Extract the (x, y) coordinate from the center of the cell holding the provided text.  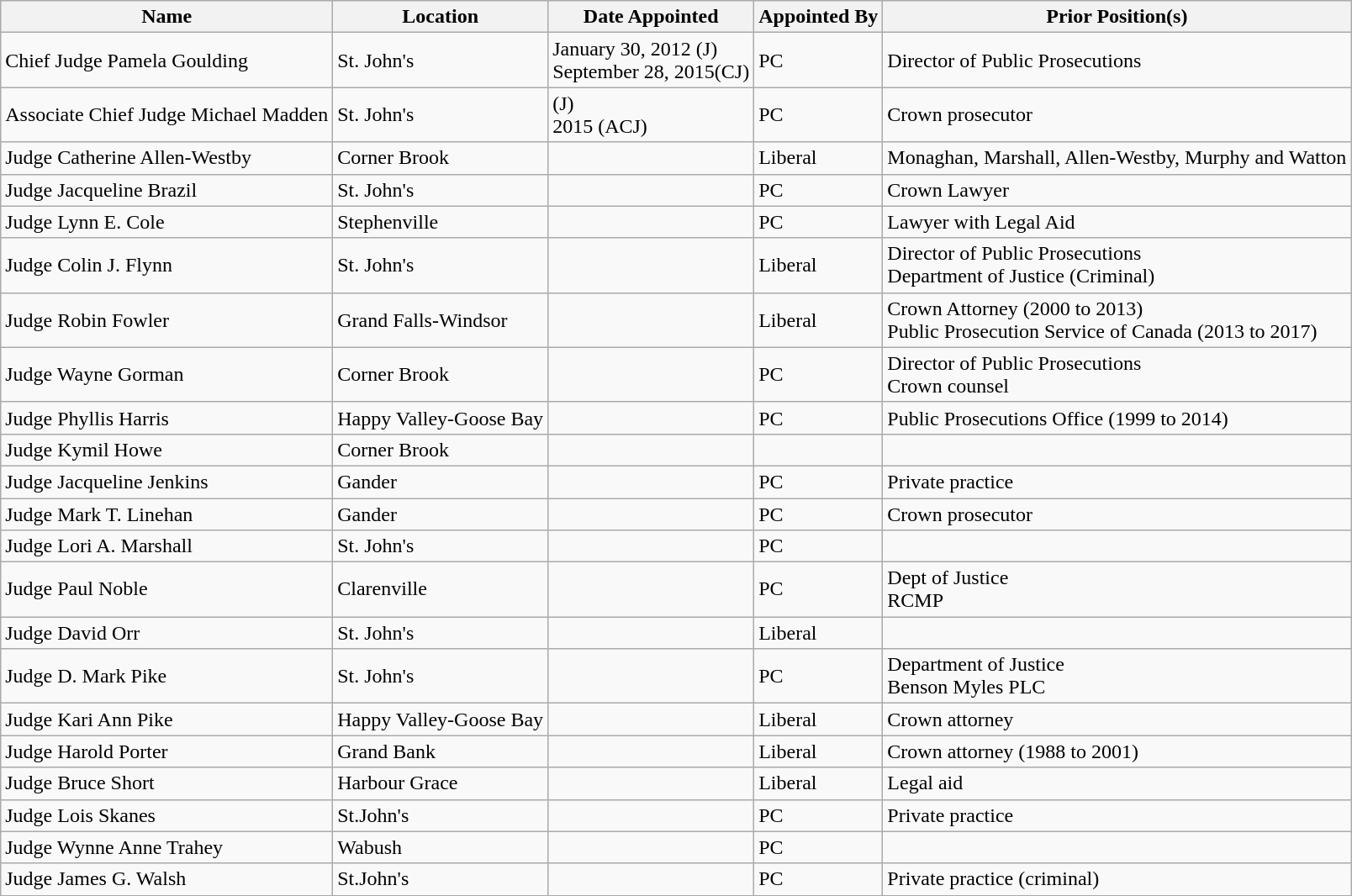
Crown attorney (1117, 719)
Lawyer with Legal Aid (1117, 222)
Judge Lynn E. Cole (166, 222)
Judge Jacqueline Jenkins (166, 482)
Director of Public Prosecutions (1117, 61)
Judge Lori A. Marshall (166, 546)
Judge Wynne Anne Trahey (166, 847)
Judge Robin Fowler (166, 319)
Judge Phyllis Harris (166, 418)
Associate Chief Judge Michael Madden (166, 114)
Judge Wayne Gorman (166, 375)
Director of Public ProsecutionsCrown counsel (1117, 375)
Clarenville (441, 590)
Chief Judge Pamela Goulding (166, 61)
Judge Harold Porter (166, 751)
Judge Catherine Allen-Westby (166, 158)
Stephenville (441, 222)
Public Prosecutions Office (1999 to 2014) (1117, 418)
Grand Falls-Windsor (441, 319)
Judge James G. Walsh (166, 879)
Grand Bank (441, 751)
Judge Bruce Short (166, 783)
(J) 2015 (ACJ) (651, 114)
Monaghan, Marshall, Allen-Westby, Murphy and Watton (1117, 158)
Private practice (criminal) (1117, 879)
Director of Public Prosecutions Department of Justice (Criminal) (1117, 266)
Dept of Justice RCMP (1117, 590)
Legal aid (1117, 783)
Wabush (441, 847)
Location (441, 17)
Judge Mark T. Linehan (166, 514)
Judge David Orr (166, 633)
Crown Attorney (2000 to 2013)Public Prosecution Service of Canada (2013 to 2017) (1117, 319)
Prior Position(s) (1117, 17)
Department of Justice Benson Myles PLC (1117, 676)
Name (166, 17)
Judge Kari Ann Pike (166, 719)
Judge Lois Skanes (166, 815)
Judge Jacqueline Brazil (166, 190)
Judge D. Mark Pike (166, 676)
Date Appointed (651, 17)
Appointed By (819, 17)
January 30, 2012 (J) September 28, 2015(CJ) (651, 61)
Judge Colin J. Flynn (166, 266)
Harbour Grace (441, 783)
Crown Lawyer (1117, 190)
Judge Paul Noble (166, 590)
Judge Kymil Howe (166, 450)
Crown attorney (1988 to 2001) (1117, 751)
